Locate the cell with the specified text and output its (X, Y) center coordinate. 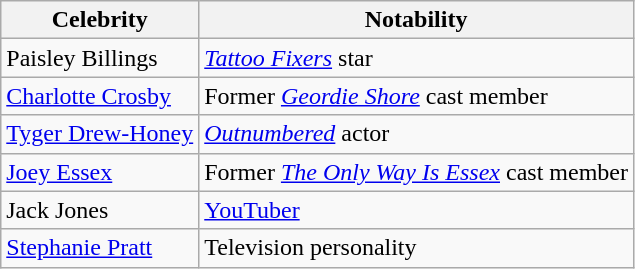
Tyger Drew-Honey (100, 134)
YouTuber (416, 210)
Notability (416, 20)
Paisley Billings (100, 58)
Former The Only Way Is Essex cast member (416, 172)
Outnumbered actor (416, 134)
Charlotte Crosby (100, 96)
Stephanie Pratt (100, 248)
Joey Essex (100, 172)
Celebrity (100, 20)
Jack Jones (100, 210)
Television personality (416, 248)
Tattoo Fixers star (416, 58)
Former Geordie Shore cast member (416, 96)
